Detect which cell encompasses the target text, then output its [x, y] center coordinate. 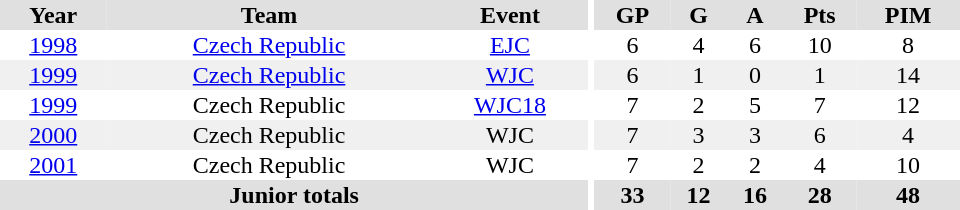
PIM [908, 15]
Team [270, 15]
14 [908, 75]
EJC [510, 45]
Junior totals [294, 195]
Year [54, 15]
G [698, 15]
16 [755, 195]
5 [755, 105]
28 [820, 195]
GP [632, 15]
A [755, 15]
2000 [54, 135]
WJC18 [510, 105]
33 [632, 195]
2001 [54, 165]
Pts [820, 15]
8 [908, 45]
0 [755, 75]
Event [510, 15]
1998 [54, 45]
48 [908, 195]
